Return [X, Y] of the center of cell containing provided text 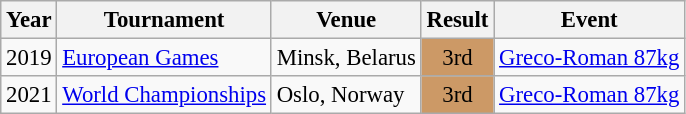
World Championships [164, 95]
Oslo, Norway [346, 95]
Result [458, 20]
Year [29, 20]
Minsk, Belarus [346, 58]
2021 [29, 95]
Tournament [164, 20]
Event [590, 20]
European Games [164, 58]
2019 [29, 58]
Venue [346, 20]
